Return (X, Y) of the center of cell containing provided text 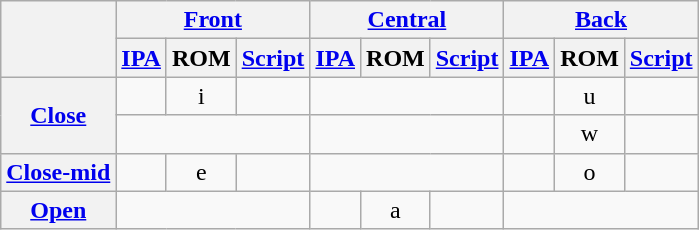
Central (407, 20)
o (590, 172)
Open (58, 210)
Front (213, 20)
e (201, 172)
Close (58, 115)
Close-mid (58, 172)
w (590, 134)
i (201, 96)
a (396, 210)
u (590, 96)
Back (601, 20)
